Extract the [X, Y] coordinate from the center of the cell holding the provided text.  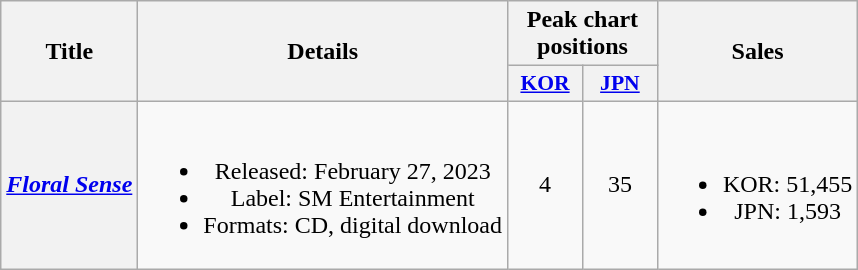
4 [546, 184]
KOR [546, 84]
Title [70, 52]
Sales [757, 52]
35 [620, 184]
Floral Sense [70, 184]
JPN [620, 84]
KOR: 51,455JPN: 1,593 [757, 184]
Details [323, 52]
Released: February 27, 2023Label: SM EntertainmentFormats: CD, digital download [323, 184]
Peak chart positions [583, 34]
